Pinpoint the cell where the given text exists, returning its (X, Y) midpoint coordinate. 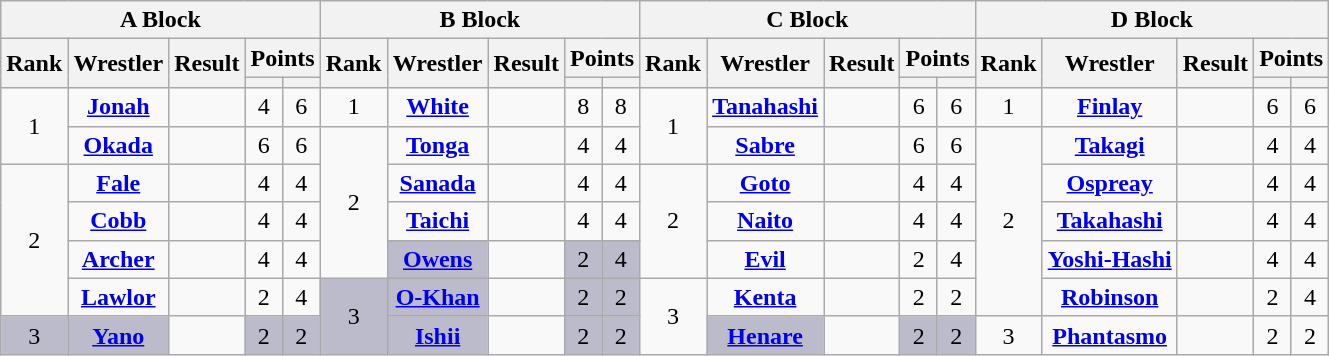
Takagi (1110, 145)
Owens (438, 259)
Sabre (766, 145)
Sanada (438, 183)
O-Khan (438, 297)
Kenta (766, 297)
Takahashi (1110, 221)
Taichi (438, 221)
Robinson (1110, 297)
Tanahashi (766, 107)
White (438, 107)
Goto (766, 183)
Archer (118, 259)
Lawlor (118, 297)
Ospreay (1110, 183)
Tonga (438, 145)
Yano (118, 335)
Henare (766, 335)
A Block (160, 20)
Jonah (118, 107)
Finlay (1110, 107)
C Block (808, 20)
Evil (766, 259)
Phantasmo (1110, 335)
Fale (118, 183)
B Block (480, 20)
Yoshi-Hashi (1110, 259)
Cobb (118, 221)
Naito (766, 221)
D Block (1152, 20)
Ishii (438, 335)
Okada (118, 145)
